Determine the [x, y] coordinate at the center of the cell enclosing the given text.  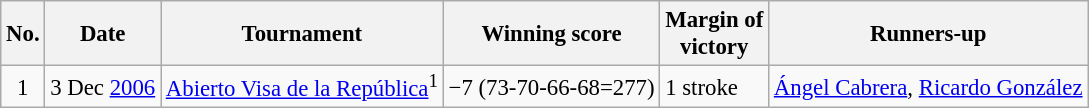
No. [23, 34]
3 Dec 2006 [103, 87]
Winning score [552, 34]
Tournament [302, 34]
Runners-up [928, 34]
1 [23, 87]
Ángel Cabrera, Ricardo González [928, 87]
Margin ofvictory [714, 34]
Abierto Visa de la República1 [302, 87]
−7 (73-70-66-68=277) [552, 87]
1 stroke [714, 87]
Date [103, 34]
